Identify which cell holds the provided text, then report its [X, Y] central coordinate. 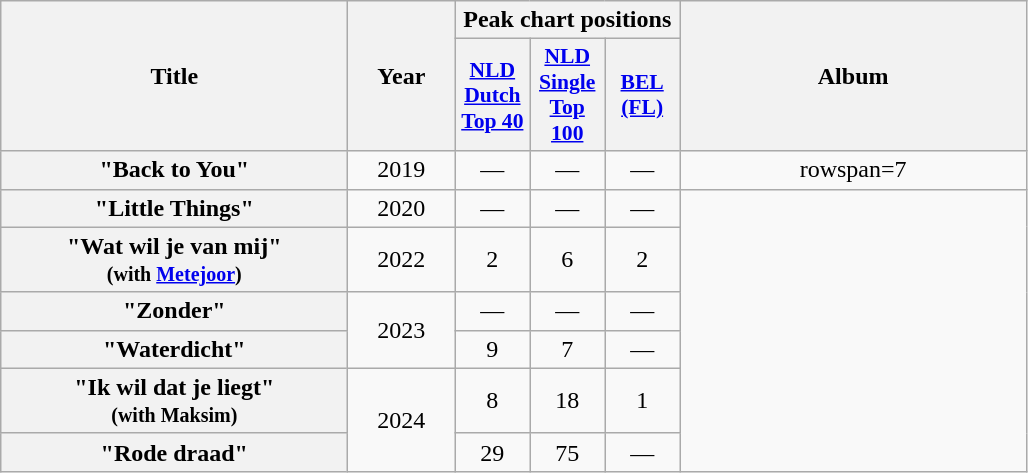
"Wat wil je van mij"(with Metejoor) [174, 260]
2019 [402, 170]
2022 [402, 260]
Peak chart positions [568, 20]
Album [854, 76]
"Waterdicht" [174, 349]
"Rode draad" [174, 452]
9 [492, 349]
"Little Things" [174, 208]
7 [568, 349]
"Ik wil dat je liegt"(with Maksim) [174, 400]
NLDSingleTop 100 [568, 95]
2024 [402, 420]
"Zonder" [174, 311]
8 [492, 400]
1 [642, 400]
"Back to You" [174, 170]
75 [568, 452]
2020 [402, 208]
29 [492, 452]
2023 [402, 330]
Year [402, 76]
6 [568, 260]
BEL(FL) [642, 95]
NLDDutchTop 40 [492, 95]
rowspan=7 [854, 170]
18 [568, 400]
Title [174, 76]
